Provide the [X, Y] coordinate of the cell's center where the given text is located.  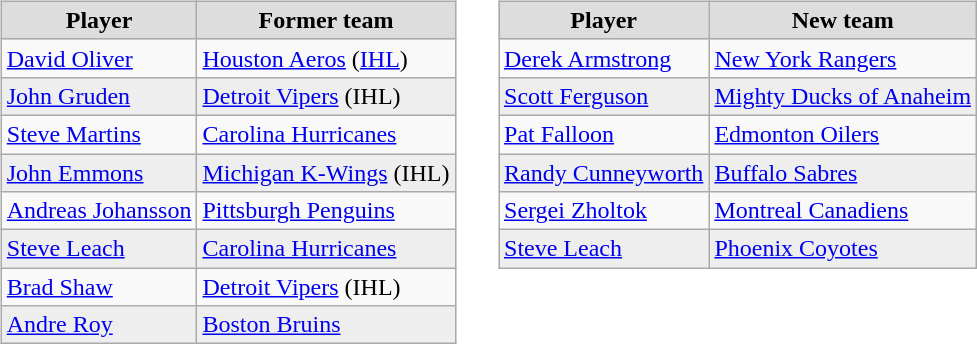
Andreas Johansson [99, 211]
Houston Aeros (IHL) [326, 58]
Buffalo Sabres [843, 173]
Phoenix Coyotes [843, 249]
Boston Bruins [326, 325]
John Emmons [99, 173]
Michigan K-Wings (IHL) [326, 173]
Pat Falloon [603, 134]
Pittsburgh Penguins [326, 211]
Montreal Canadiens [843, 211]
John Gruden [99, 96]
Sergei Zholtok [603, 211]
David Oliver [99, 58]
Derek Armstrong [603, 58]
Former team [326, 20]
New team [843, 20]
Steve Martins [99, 134]
Mighty Ducks of Anaheim [843, 96]
Randy Cunneyworth [603, 173]
Andre Roy [99, 325]
Edmonton Oilers [843, 134]
Scott Ferguson [603, 96]
Brad Shaw [99, 287]
New York Rangers [843, 58]
